Output the (x, y) coordinate of the center of the cell containing the given text.  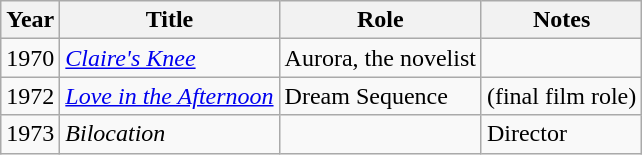
Bilocation (170, 134)
Aurora, the novelist (380, 58)
Director (561, 134)
Role (380, 20)
(final film role) (561, 96)
1970 (30, 58)
Title (170, 20)
Dream Sequence (380, 96)
1973 (30, 134)
Notes (561, 20)
1972 (30, 96)
Claire's Knee (170, 58)
Love in the Afternoon (170, 96)
Year (30, 20)
